Capture the cell that displays the provided text and extract its (x, y) central coordinate. 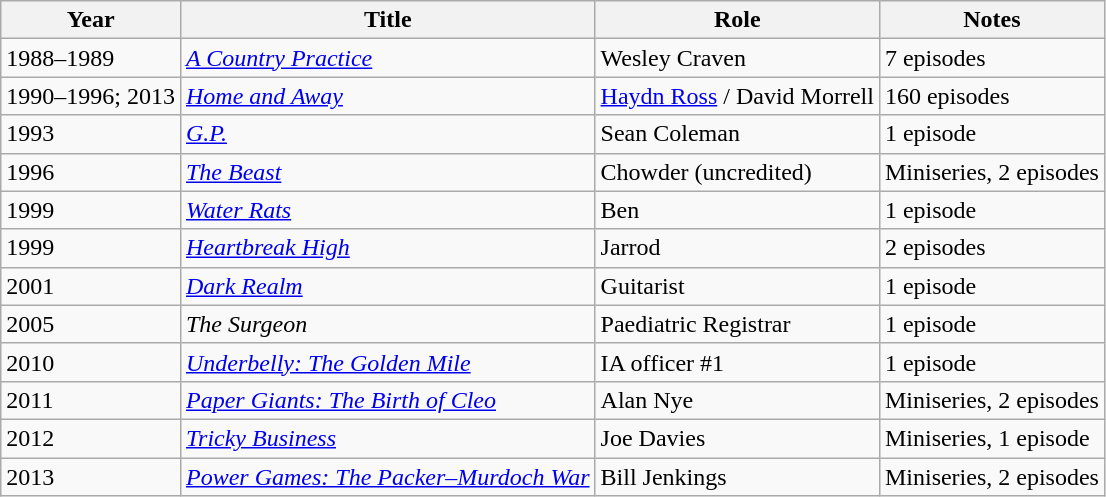
1990–1996; 2013 (91, 96)
The Beast (388, 172)
Home and Away (388, 96)
Water Rats (388, 210)
1996 (91, 172)
1993 (91, 134)
Notes (992, 20)
Tricky Business (388, 438)
2011 (91, 400)
Paediatric Registrar (737, 324)
The Surgeon (388, 324)
1988–1989 (91, 58)
Jarrod (737, 248)
Year (91, 20)
Title (388, 20)
G.P. (388, 134)
A Country Practice (388, 58)
Wesley Craven (737, 58)
Sean Coleman (737, 134)
Role (737, 20)
Paper Giants: The Birth of Cleo (388, 400)
Power Games: The Packer–Murdoch War (388, 477)
Heartbreak High (388, 248)
2013 (91, 477)
Joe Davies (737, 438)
Bill Jenkings (737, 477)
Guitarist (737, 286)
2005 (91, 324)
Alan Nye (737, 400)
2012 (91, 438)
2010 (91, 362)
Dark Realm (388, 286)
Underbelly: The Golden Mile (388, 362)
7 episodes (992, 58)
Miniseries, 1 episode (992, 438)
2001 (91, 286)
160 episodes (992, 96)
Ben (737, 210)
2 episodes (992, 248)
Haydn Ross / David Morrell (737, 96)
IA officer #1 (737, 362)
Chowder (uncredited) (737, 172)
